Detect which cell encompasses the target text, then output its [x, y] center coordinate. 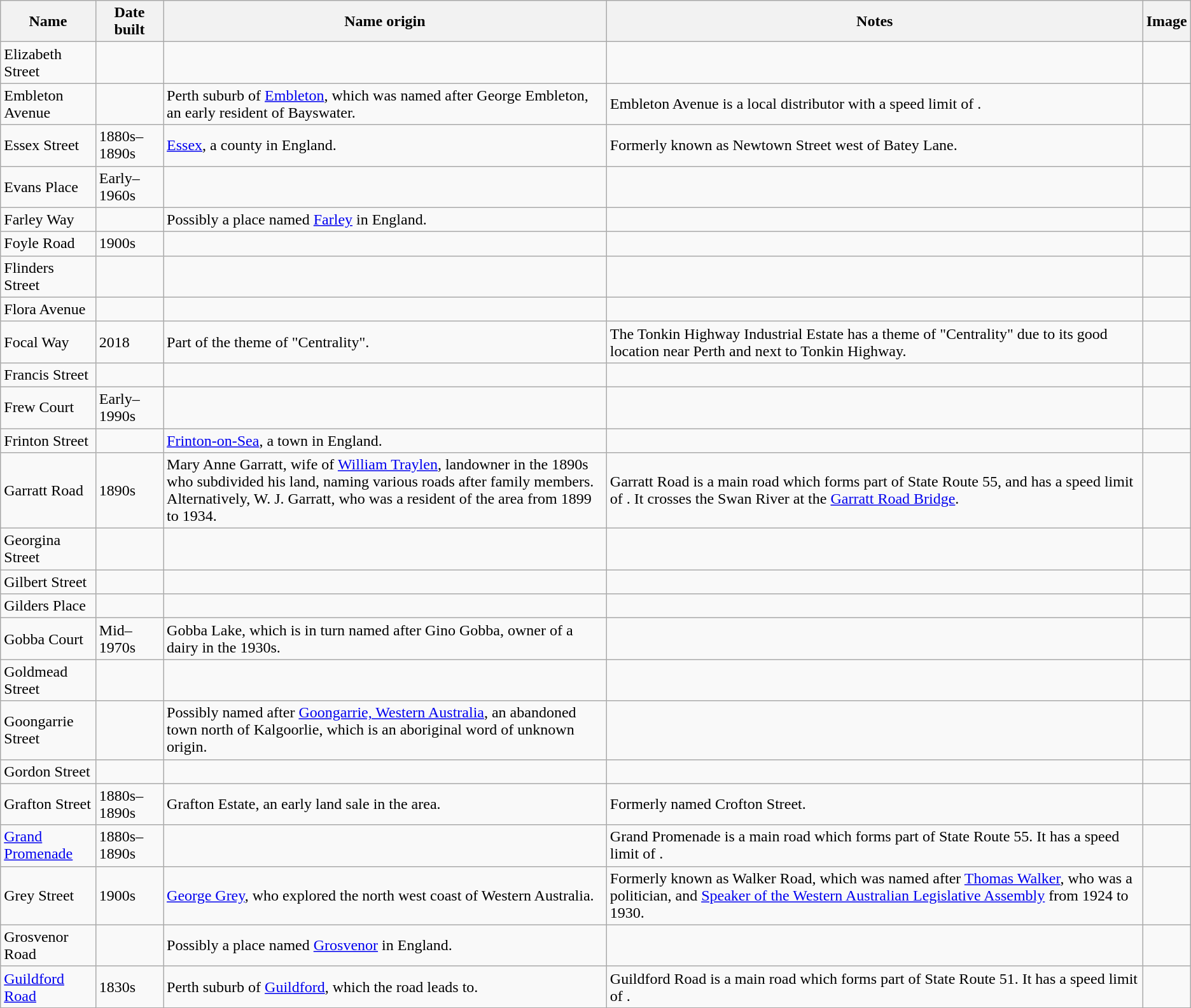
Frinton-on-Sea, a town in England. [386, 441]
Early–1960s [129, 187]
Georgina Street [48, 549]
Grand Promenade [48, 846]
Essex, a county in England. [386, 145]
Foyle Road [48, 244]
Perth suburb of Embleton, which was named after George Embleton, an early resident of Bayswater. [386, 104]
Grey Street [48, 895]
Grafton Street [48, 804]
George Grey, who explored the north west coast of Western Australia. [386, 895]
Gilbert Street [48, 582]
Elizabeth Street [48, 62]
Mid–1970s [129, 639]
Image [1167, 22]
Formerly named Crofton Street. [874, 804]
1890s [129, 491]
Essex Street [48, 145]
2018 [129, 342]
Date built [129, 22]
Gobba Lake, which is in turn named after Gino Gobba, owner of a dairy in the 1930s. [386, 639]
Focal Way [48, 342]
The Tonkin Highway Industrial Estate has a theme of "Centrality" due to its good location near Perth and next to Tonkin Highway. [874, 342]
Goongarrie Street [48, 730]
Notes [874, 22]
Francis Street [48, 375]
Flinders Street [48, 276]
Garratt Road [48, 491]
Name [48, 22]
Guildford Road is a main road which forms part of State Route 51. It has a speed limit of . [874, 987]
Evans Place [48, 187]
Part of the theme of "Centrality". [386, 342]
Flora Avenue [48, 309]
Gordon Street [48, 771]
Possibly a place named Grosvenor in England. [386, 945]
Possibly a place named Farley in England. [386, 219]
Perth suburb of Guildford, which the road leads to. [386, 987]
Farley Way [48, 219]
Guildford Road [48, 987]
Frew Court [48, 407]
Grafton Estate, an early land sale in the area. [386, 804]
Possibly named after Goongarrie, Western Australia, an abandoned town north of Kalgoorlie, which is an aboriginal word of unknown origin. [386, 730]
1830s [129, 987]
Grosvenor Road [48, 945]
Gobba Court [48, 639]
Grand Promenade is a main road which forms part of State Route 55. It has a speed limit of . [874, 846]
Name origin [386, 22]
Early–1990s [129, 407]
Goldmead Street [48, 680]
Frinton Street [48, 441]
Garratt Road is a main road which forms part of State Route 55, and has a speed limit of . It crosses the Swan River at the Garratt Road Bridge. [874, 491]
Formerly known as Newtown Street west of Batey Lane. [874, 145]
Gilders Place [48, 606]
Embleton Avenue [48, 104]
Embleton Avenue is a local distributor with a speed limit of . [874, 104]
